Find where the given text appears and provide that cell's center as [X, Y] coordinate. 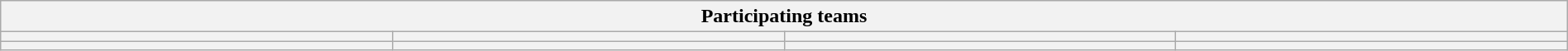
Participating teams [784, 16]
